Pinpoint the cell where the given text exists, returning its [x, y] midpoint coordinate. 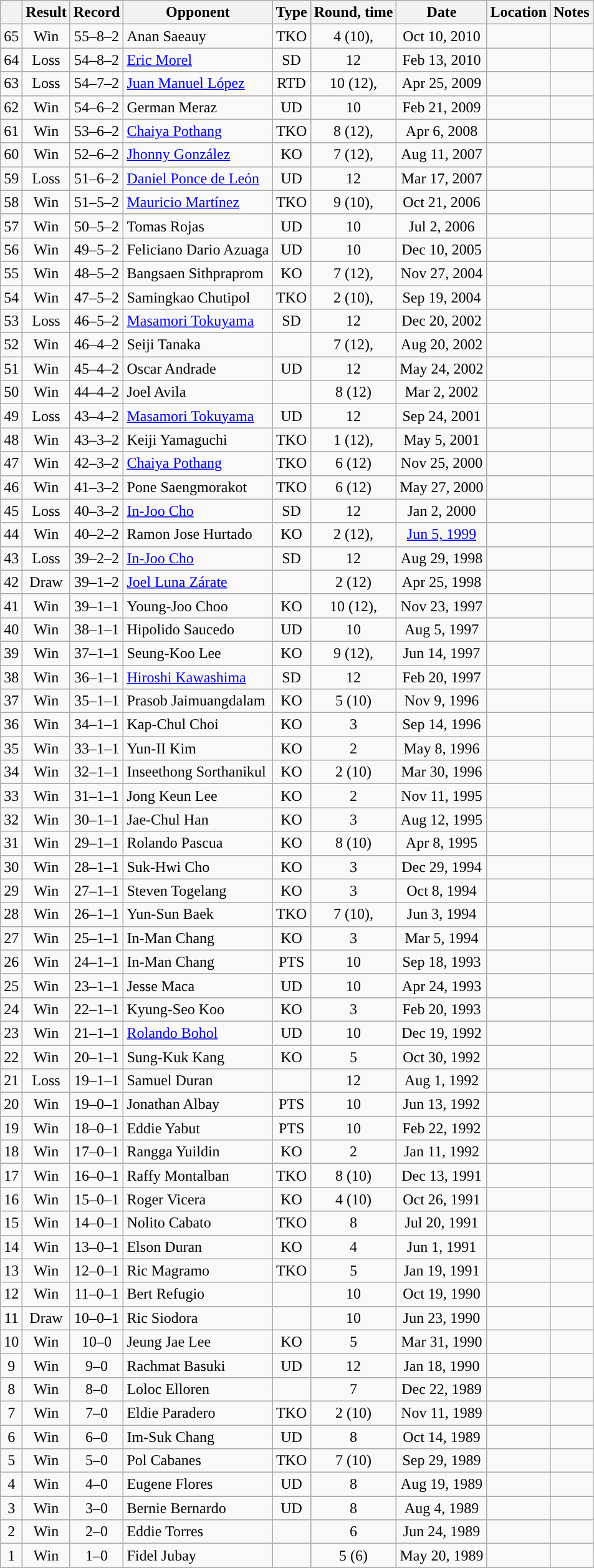
Jun 1, 1991 [441, 1247]
Feb 21, 2009 [441, 107]
38 [11, 677]
Jan 11, 1992 [441, 1152]
28–1–1 [97, 867]
15–0–1 [97, 1199]
33 [11, 796]
Kap-Chul Choi [198, 725]
Rolando Pascua [198, 843]
10–0–1 [97, 1318]
Ramon Jose Hurtado [198, 535]
Loloc Elloren [198, 1389]
Bert Refugio [198, 1294]
17–0–1 [97, 1152]
Dec 22, 1989 [441, 1389]
40 [11, 629]
63 [11, 84]
21 [11, 1081]
Nolito Cabato [198, 1223]
4–0 [97, 1484]
7–0 [97, 1413]
24 [11, 1009]
9 (12), [353, 653]
Keiji Yamaguchi [198, 440]
46–5–2 [97, 321]
Aug 20, 2002 [441, 345]
45 [11, 511]
Type [292, 12]
Dec 10, 2005 [441, 249]
Sung-Kuk Kang [198, 1057]
49–5–2 [97, 249]
51–6–2 [97, 178]
22 [11, 1057]
47–5–2 [97, 298]
Jun 5, 1999 [441, 535]
42 [11, 582]
26 [11, 962]
Aug 29, 1998 [441, 558]
25 [11, 985]
Seiji Tanaka [198, 345]
Rolando Bohol [198, 1033]
6–0 [97, 1436]
41 [11, 606]
Suk-Hwi Cho [198, 867]
Yun-II Kim [198, 748]
Nov 11, 1989 [441, 1413]
39–1–2 [97, 582]
44 [11, 535]
Aug 4, 1989 [441, 1508]
Oct 30, 1992 [441, 1057]
26–1–1 [97, 914]
12–0–1 [97, 1270]
Jun 14, 1997 [441, 653]
2–0 [97, 1532]
Mar 2, 2002 [441, 392]
Apr 25, 1998 [441, 582]
34–1–1 [97, 725]
Oct 10, 2010 [441, 36]
Apr 25, 2009 [441, 84]
48–5–2 [97, 273]
46–4–2 [97, 345]
Aug 1, 1992 [441, 1081]
8 (12), [353, 131]
5 (6) [353, 1556]
Rangga Yuildin [198, 1152]
Mar 17, 2007 [441, 178]
Inseethong Sorthanikul [198, 772]
Hiroshi Kawashima [198, 677]
Round, time [353, 12]
39 [11, 653]
31–1–1 [97, 796]
Jan 18, 1990 [441, 1365]
17 [11, 1176]
39–2–2 [97, 558]
Jun 24, 1989 [441, 1532]
Bernie Bernardo [198, 1508]
Ric Magramo [198, 1270]
Nov 9, 1996 [441, 701]
Pol Cabanes [198, 1461]
Joel Luna Zárate [198, 582]
23 [11, 1033]
51 [11, 369]
14–0–1 [97, 1223]
Eldie Paradero [198, 1413]
May 27, 2000 [441, 487]
Dec 19, 1992 [441, 1033]
54–8–2 [97, 60]
Jae-Chul Han [198, 820]
Jeung Jae Lee [198, 1342]
Feb 13, 2010 [441, 60]
May 20, 1989 [441, 1556]
Notes [572, 12]
May 24, 2002 [441, 369]
RTD [292, 84]
11 [11, 1318]
Raffy Montalban [198, 1176]
54 [11, 298]
Apr 24, 1993 [441, 985]
Dec 13, 1991 [441, 1176]
Sep 19, 2004 [441, 298]
Im-Suk Chang [198, 1436]
54–7–2 [97, 84]
51–5–2 [97, 202]
9 (10), [353, 202]
54–6–2 [97, 107]
1 (12), [353, 440]
23–1–1 [97, 985]
Eugene Flores [198, 1484]
30 [11, 867]
21–1–1 [97, 1033]
Opponent [198, 12]
43–3–2 [97, 440]
7 (10) [353, 1461]
37–1–1 [97, 653]
4 (10) [353, 1199]
43–4–2 [97, 416]
27 [11, 938]
19–0–1 [97, 1105]
25–1–1 [97, 938]
Pone Saengmorakot [198, 487]
37 [11, 701]
Eddie Torres [198, 1532]
27–1–1 [97, 891]
Dec 29, 1994 [441, 867]
Hipolido Saucedo [198, 629]
22–1–1 [97, 1009]
9–0 [97, 1365]
1–0 [97, 1556]
56 [11, 249]
Kyung-Seo Koo [198, 1009]
Prasob Jaimuangdalam [198, 701]
20 [11, 1105]
20–1–1 [97, 1057]
8 (12) [353, 392]
Jan 2, 2000 [441, 511]
Nov 27, 2004 [441, 273]
Result [46, 12]
48 [11, 440]
34 [11, 772]
Oscar Andrade [198, 369]
May 5, 2001 [441, 440]
Mar 31, 1990 [441, 1342]
36–1–1 [97, 677]
Nov 25, 2000 [441, 463]
Sep 14, 1996 [441, 725]
Samingkao Chutipol [198, 298]
Oct 14, 1989 [441, 1436]
Aug 12, 1995 [441, 820]
42–3–2 [97, 463]
13 [11, 1270]
11–0–1 [97, 1294]
Oct 26, 1991 [441, 1199]
5 (10) [353, 701]
Young-Joo Choo [198, 606]
52 [11, 345]
18–0–1 [97, 1128]
Seung-Koo Lee [198, 653]
38–1–1 [97, 629]
9 [11, 1365]
55 [11, 273]
Aug 5, 1997 [441, 629]
Fidel Jubay [198, 1556]
Elson Duran [198, 1247]
Jun 23, 1990 [441, 1318]
2 (12) [353, 582]
Aug 11, 2007 [441, 155]
Apr 6, 2008 [441, 131]
Jul 20, 1991 [441, 1223]
32 [11, 820]
32–1–1 [97, 772]
Dec 20, 2002 [441, 321]
55–8–2 [97, 36]
44–4–2 [97, 392]
8–0 [97, 1389]
Feb 20, 1993 [441, 1009]
36 [11, 725]
53–6–2 [97, 131]
24–1–1 [97, 962]
5–0 [97, 1461]
Samuel Duran [198, 1081]
60 [11, 155]
35–1–1 [97, 701]
7 (10), [353, 914]
43 [11, 558]
Juan Manuel López [198, 84]
Tomas Rojas [198, 226]
35 [11, 748]
Eric Morel [198, 60]
Mar 5, 1994 [441, 938]
Oct 8, 1994 [441, 891]
58 [11, 202]
Steven Togelang [198, 891]
10–0 [97, 1342]
Nov 11, 1995 [441, 796]
Mar 30, 1996 [441, 772]
28 [11, 914]
29 [11, 891]
30–1–1 [97, 820]
57 [11, 226]
53 [11, 321]
Ric Siodora [198, 1318]
Sep 24, 2001 [441, 416]
50–5–2 [97, 226]
Jan 19, 1991 [441, 1270]
Jul 2, 2006 [441, 226]
50 [11, 392]
62 [11, 107]
Jong Keun Lee [198, 796]
Sep 29, 1989 [441, 1461]
46 [11, 487]
52–6–2 [97, 155]
61 [11, 131]
Feliciano Dario Azuaga [198, 249]
2 (10), [353, 298]
Oct 19, 1990 [441, 1294]
Jun 3, 1994 [441, 914]
2 (12), [353, 535]
Feb 20, 1997 [441, 677]
19 [11, 1128]
15 [11, 1223]
Record [97, 12]
Daniel Ponce de León [198, 178]
German Meraz [198, 107]
59 [11, 178]
Bangsaen Sithpraprom [198, 273]
Anan Saeauy [198, 36]
49 [11, 416]
13–0–1 [97, 1247]
16–0–1 [97, 1176]
Rachmat Basuki [198, 1365]
19–1–1 [97, 1081]
Eddie Yabut [198, 1128]
39–1–1 [97, 606]
65 [11, 36]
18 [11, 1152]
Date [441, 12]
Mauricio Martínez [198, 202]
64 [11, 60]
May 8, 1996 [441, 748]
47 [11, 463]
45–4–2 [97, 369]
Jun 13, 1992 [441, 1105]
Feb 22, 1992 [441, 1128]
1 [11, 1556]
Jonathan Albay [198, 1105]
31 [11, 843]
Jhonny González [198, 155]
Aug 19, 1989 [441, 1484]
41–3–2 [97, 487]
Sep 18, 1993 [441, 962]
Location [519, 12]
16 [11, 1199]
3–0 [97, 1508]
Roger Vicera [198, 1199]
Yun-Sun Baek [198, 914]
Apr 8, 1995 [441, 843]
Nov 23, 1997 [441, 606]
33–1–1 [97, 748]
Joel Avila [198, 392]
14 [11, 1247]
40–3–2 [97, 511]
29–1–1 [97, 843]
Oct 21, 2006 [441, 202]
40–2–2 [97, 535]
4 (10), [353, 36]
Jesse Maca [198, 985]
